Scan for the cell matching the given text and deliver its [x, y] coordinate at center. 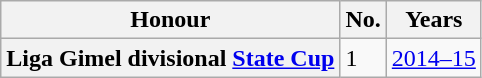
Honour [170, 20]
2014–15 [434, 58]
Liga Gimel divisional State Cup [170, 58]
No. [363, 20]
Years [434, 20]
1 [363, 58]
